Scan for the cell matching the given text and deliver its [x, y] coordinate at center. 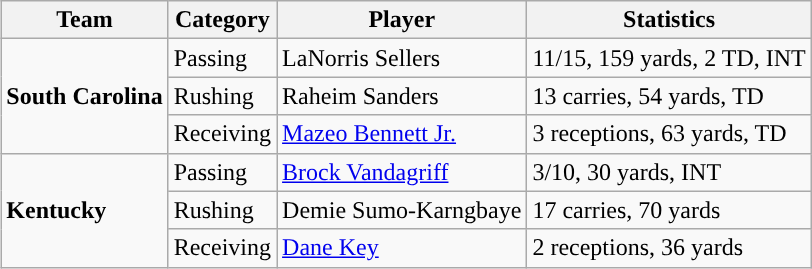
2 receptions, 36 yards [669, 248]
Dane Key [402, 248]
Raheim Sanders [402, 96]
Category [222, 20]
13 carries, 54 yards, TD [669, 96]
Player [402, 20]
17 carries, 70 yards [669, 210]
3/10, 30 yards, INT [669, 172]
Mazeo Bennett Jr. [402, 134]
11/15, 159 yards, 2 TD, INT [669, 58]
Kentucky [84, 210]
Brock Vandagriff [402, 172]
South Carolina [84, 96]
Demie Sumo-Karngbaye [402, 210]
Statistics [669, 20]
LaNorris Sellers [402, 58]
Team [84, 20]
3 receptions, 63 yards, TD [669, 134]
